Find where the given text appears and provide that cell's center as (x, y) coordinate. 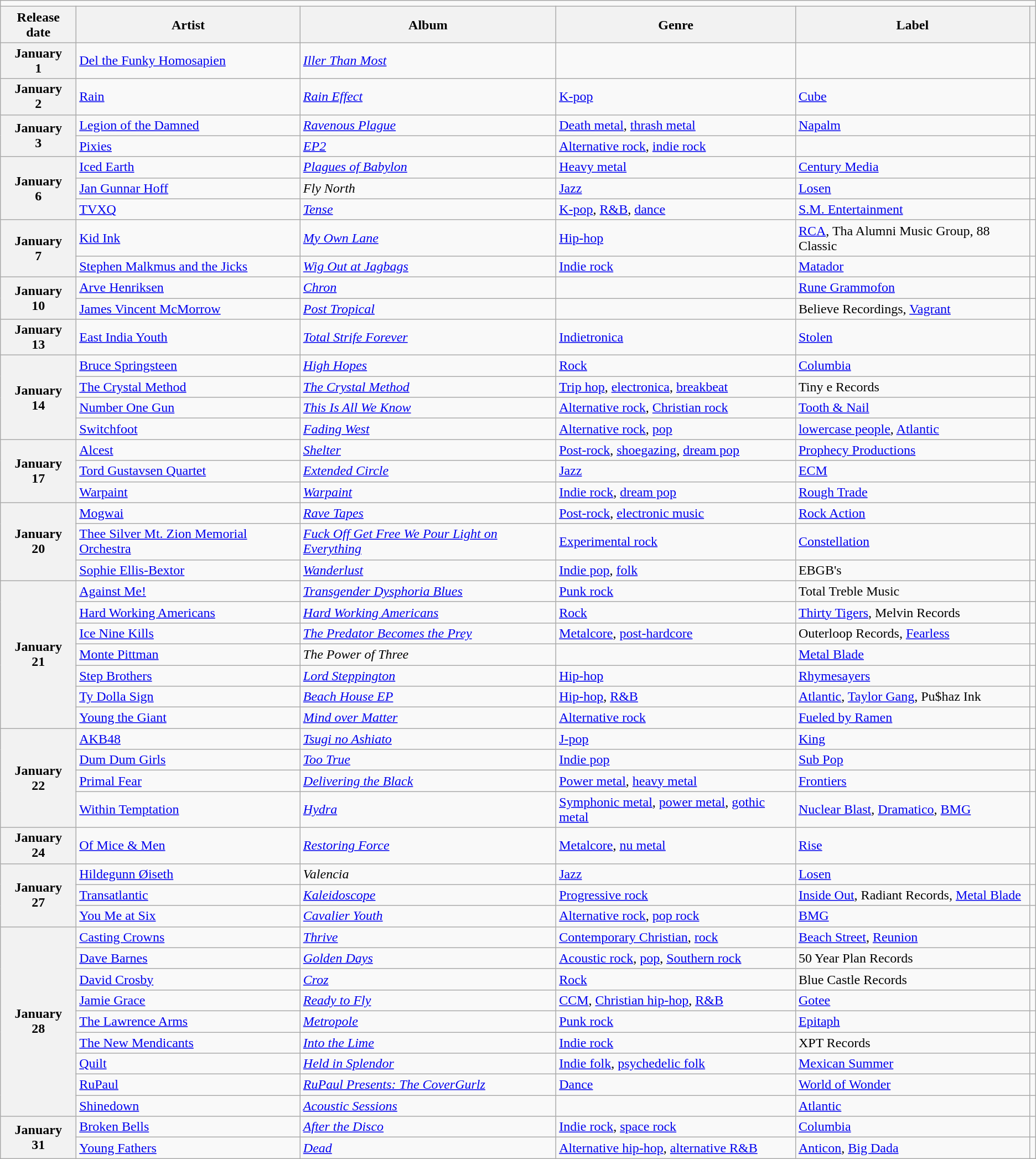
January27 (39, 895)
Ready to Fly (428, 1000)
Stolen (912, 338)
Hydra (428, 809)
January17 (39, 471)
Rain Effect (428, 96)
Indie rock, dream pop (676, 492)
Iller Than Most (428, 61)
Indie rock, space rock (676, 1127)
CCM, Christian hip-hop, R&B (676, 1000)
K-pop (676, 96)
Wanderlust (428, 570)
King (912, 739)
50 Year Plan Records (912, 958)
Alternative rock, pop (676, 429)
Croz (428, 979)
Shelter (428, 450)
Symphonic metal, power metal, gothic metal (676, 809)
Alternative rock, indie rock (676, 146)
Indie folk, psychedelic folk (676, 1064)
Bruce Springsteen (188, 366)
RuPaul (188, 1085)
Casting Crowns (188, 937)
Album (428, 24)
Ty Dolla Sign (188, 697)
Tiny e Records (912, 387)
Wig Out at Jagbags (428, 266)
Total Strife Forever (428, 338)
Primal Fear (188, 781)
BMG (912, 916)
Cavalier Youth (428, 916)
Indie pop, folk (676, 570)
Delivering the Black (428, 781)
Epitaph (912, 1021)
January 10 (39, 298)
January24 (39, 846)
Alternative rock, pop rock (676, 916)
Frontiers (912, 781)
Metropole (428, 1021)
Kaleidoscope (428, 895)
RuPaul Presents: The CoverGurlz (428, 1085)
Within Temptation (188, 809)
Blue Castle Records (912, 979)
Century Media (912, 167)
Extended Circle (428, 471)
Metalcore, post-hardcore (676, 633)
Lord Steppington (428, 676)
Chron (428, 287)
January 7 (39, 248)
Alternative rock, Christian rock (676, 408)
Napalm (912, 125)
Gotee (912, 1000)
My Own Lane (428, 238)
Trip hop, electronica, breakbeat (676, 387)
Experimental rock (676, 541)
Fly North (428, 188)
Matador (912, 266)
Ravenous Plague (428, 125)
Acoustic Sessions (428, 1106)
Rhymesayers (912, 676)
Power metal, heavy metal (676, 781)
Fading West (428, 429)
Stephen Malkmus and the Jicks (188, 266)
Iced Earth (188, 167)
Pixies (188, 146)
Nuclear Blast, Dramatico, BMG (912, 809)
Young Fathers (188, 1148)
Anticon, Big Dada (912, 1148)
Against Me! (188, 591)
The Lawrence Arms (188, 1021)
Quilt (188, 1064)
Golden Days (428, 958)
Legion of the Damned (188, 125)
Tord Gustavsen Quartet (188, 471)
January14 (39, 397)
Shinedown (188, 1106)
World of Wonder (912, 1085)
TVXQ (188, 209)
Tooth & Nail (912, 408)
J-pop (676, 739)
The New Mendicants (188, 1042)
This Is All We Know (428, 408)
Rain (188, 96)
Dead (428, 1148)
After the Disco (428, 1127)
Inside Out, Radiant Records, Metal Blade (912, 895)
EP2 (428, 146)
K-pop, R&B, dance (676, 209)
RCA, Tha Alumni Music Group, 88 Classic (912, 238)
ECM (912, 471)
Contemporary Christian, rock (676, 937)
Death metal, thrash metal (676, 125)
Restoring Force (428, 846)
Transgender Dysphoria Blues (428, 591)
Switchfoot (188, 429)
Fueled by Ramen (912, 718)
Prophecy Productions (912, 450)
Held in Splendor (428, 1064)
Genre (676, 24)
Progressive rock (676, 895)
January28 (39, 1022)
Transatlantic (188, 895)
Mind over Matter (428, 718)
Arve Henriksen (188, 287)
Cube (912, 96)
Beach Street, Reunion (912, 937)
James Vincent McMorrow (188, 308)
You Me at Six (188, 916)
Rune Grammofon (912, 287)
Indie pop (676, 760)
Heavy metal (676, 167)
Tense (428, 209)
Thrive (428, 937)
January21 (39, 654)
Atlantic (912, 1106)
Post-rock, shoegazing, dream pop (676, 450)
David Crosby (188, 979)
Too True (428, 760)
The Predator Becomes the Prey (428, 633)
January2 (39, 96)
Number One Gun (188, 408)
Metal Blade (912, 654)
Kid Ink (188, 238)
Label (912, 24)
Dance (676, 1085)
Outerloop Records, Fearless (912, 633)
Jamie Grace (188, 1000)
S.M. Entertainment (912, 209)
Atlantic, Taylor Gang, Pu$haz Ink (912, 697)
East India Youth (188, 338)
Acoustic rock, pop, Southern rock (676, 958)
XPT Records (912, 1042)
Indietronica (676, 338)
Metalcore, nu metal (676, 846)
Thirty Tigers, Melvin Records (912, 612)
Tsugi no Ashiato (428, 739)
Monte Pittman (188, 654)
Sub Pop (912, 760)
Dum Dum Girls (188, 760)
Into the Lime (428, 1042)
Mexican Summer (912, 1064)
Rave Tapes (428, 513)
Believe Recordings, Vagrant (912, 308)
January1 (39, 61)
High Hopes (428, 366)
January22 (39, 778)
Rise (912, 846)
Sophie Ellis-Bextor (188, 570)
January3 (39, 136)
Constellation (912, 541)
Ice Nine Kills (188, 633)
January 13 (39, 338)
Rough Trade (912, 492)
Young the Giant (188, 718)
Jan Gunnar Hoff (188, 188)
Post Tropical (428, 308)
Rock Action (912, 513)
Alternative hip-hop, alternative R&B (676, 1148)
lowercase people, Atlantic (912, 429)
Broken Bells (188, 1127)
January20 (39, 541)
Total Treble Music (912, 591)
Step Brothers (188, 676)
AKB48 (188, 739)
Alcest (188, 450)
Dave Barnes (188, 958)
Mogwai (188, 513)
January 6 (39, 188)
Of Mice & Men (188, 846)
Alternative rock (676, 718)
Artist (188, 24)
Hildegunn Øiseth (188, 874)
Fuck Off Get Free We Pour Light on Everything (428, 541)
Valencia (428, 874)
Release date (39, 24)
Plagues of Babylon (428, 167)
The Power of Three (428, 654)
EBGB's (912, 570)
Post-rock, electronic music (676, 513)
Beach House EP (428, 697)
January31 (39, 1137)
Del the Funky Homosapien (188, 61)
Thee Silver Mt. Zion Memorial Orchestra (188, 541)
Hip-hop, R&B (676, 697)
